Detect which cell encompasses the target text, then output its [X, Y] center coordinate. 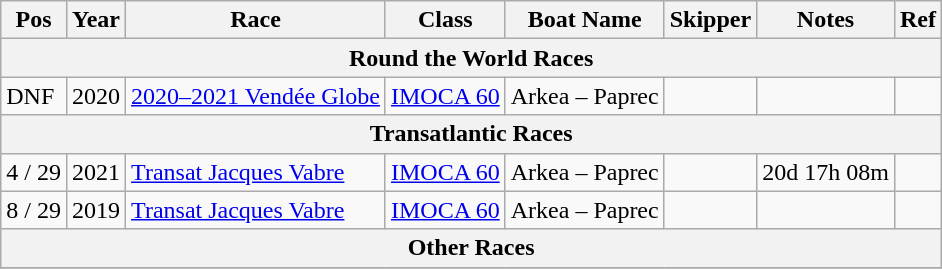
2021 [96, 172]
4 / 29 [34, 172]
2020–2021 Vendée Globe [256, 96]
Year [96, 20]
8 / 29 [34, 210]
Boat Name [584, 20]
Pos [34, 20]
2020 [96, 96]
Class [445, 20]
Transatlantic Races [472, 134]
Skipper [710, 20]
Round the World Races [472, 58]
Other Races [472, 248]
2019 [96, 210]
DNF [34, 96]
Notes [826, 20]
Race [256, 20]
Ref [918, 20]
20d 17h 08m [826, 172]
